Scan for the cell matching the given text and deliver its (X, Y) coordinate at center. 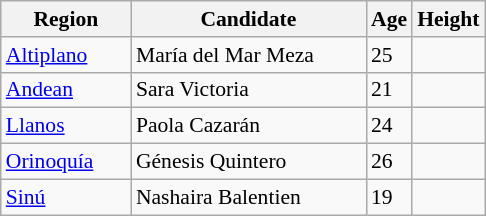
María del Mar Meza (248, 55)
Sinú (66, 197)
25 (389, 55)
24 (389, 126)
Paola Cazarán (248, 126)
19 (389, 197)
Altiplano (66, 55)
Candidate (248, 19)
Nashaira Balentien (248, 197)
Sara Victoria (248, 90)
Height (448, 19)
Region (66, 19)
Andean (66, 90)
Age (389, 19)
21 (389, 90)
Génesis Quintero (248, 162)
Orinoquía (66, 162)
26 (389, 162)
Llanos (66, 126)
